Return (x, y) of the center of cell containing provided text 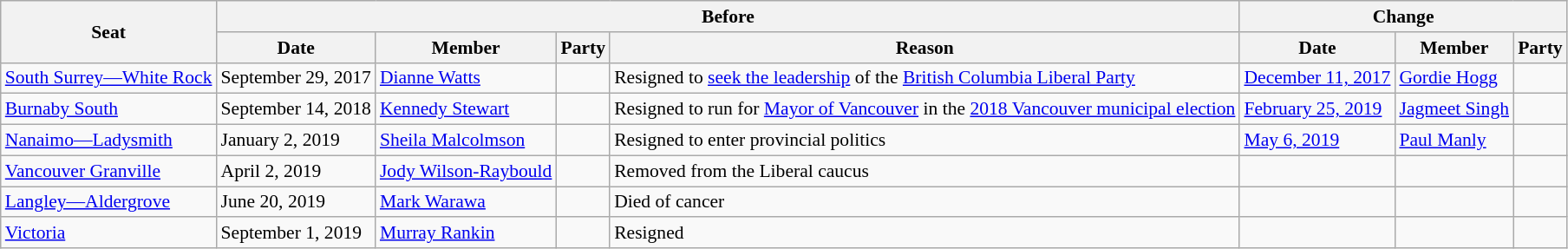
Murray Rankin (467, 233)
May 6, 2019 (1316, 141)
Gordie Hogg (1454, 78)
April 2, 2019 (295, 171)
Langley—Aldergrove (109, 202)
September 1, 2019 (295, 233)
Reason (924, 48)
Resigned to seek the leadership of the British Columbia Liberal Party (924, 78)
September 14, 2018 (295, 109)
February 25, 2019 (1316, 109)
Died of cancer (924, 202)
Victoria (109, 233)
January 2, 2019 (295, 141)
June 20, 2019 (295, 202)
Resigned (924, 233)
Vancouver Granville (109, 171)
Nanaimo—Ladysmith (109, 141)
Sheila Malcolmson (467, 141)
Change (1403, 16)
September 29, 2017 (295, 78)
Paul Manly (1454, 141)
Burnaby South (109, 109)
Resigned to enter provincial politics (924, 141)
Before (728, 16)
Resigned to run for Mayor of Vancouver in the 2018 Vancouver municipal election (924, 109)
South Surrey—White Rock (109, 78)
Seat (109, 31)
Removed from the Liberal caucus (924, 171)
Jody Wilson-Raybould (467, 171)
Mark Warawa (467, 202)
Jagmeet Singh (1454, 109)
December 11, 2017 (1316, 78)
Kennedy Stewart (467, 109)
Dianne Watts (467, 78)
